From the cell containing the given text, extract its center point as [X, Y] coordinate. 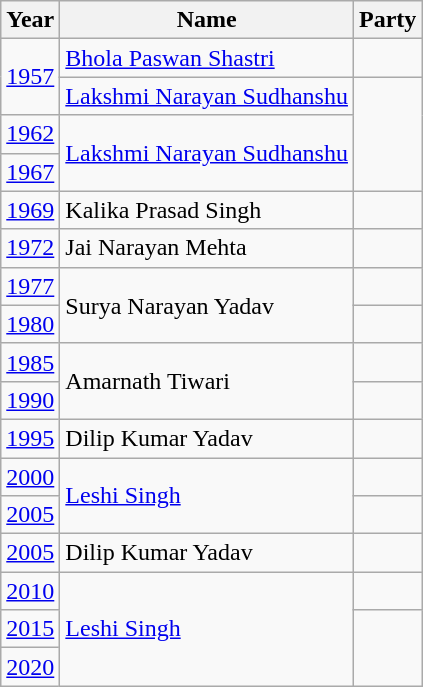
2000 [30, 477]
1990 [30, 400]
1985 [30, 362]
2020 [30, 667]
1980 [30, 324]
Surya Narayan Yadav [207, 305]
1969 [30, 210]
2015 [30, 629]
Jai Narayan Mehta [207, 248]
1962 [30, 134]
2010 [30, 591]
1977 [30, 286]
1995 [30, 438]
Amarnath Tiwari [207, 381]
Party [387, 20]
Year [30, 20]
1972 [30, 248]
1957 [30, 77]
Name [207, 20]
Kalika Prasad Singh [207, 210]
Bhola Paswan Shastri [207, 58]
1967 [30, 172]
